Scan for the cell matching the given text and deliver its (x, y) coordinate at center. 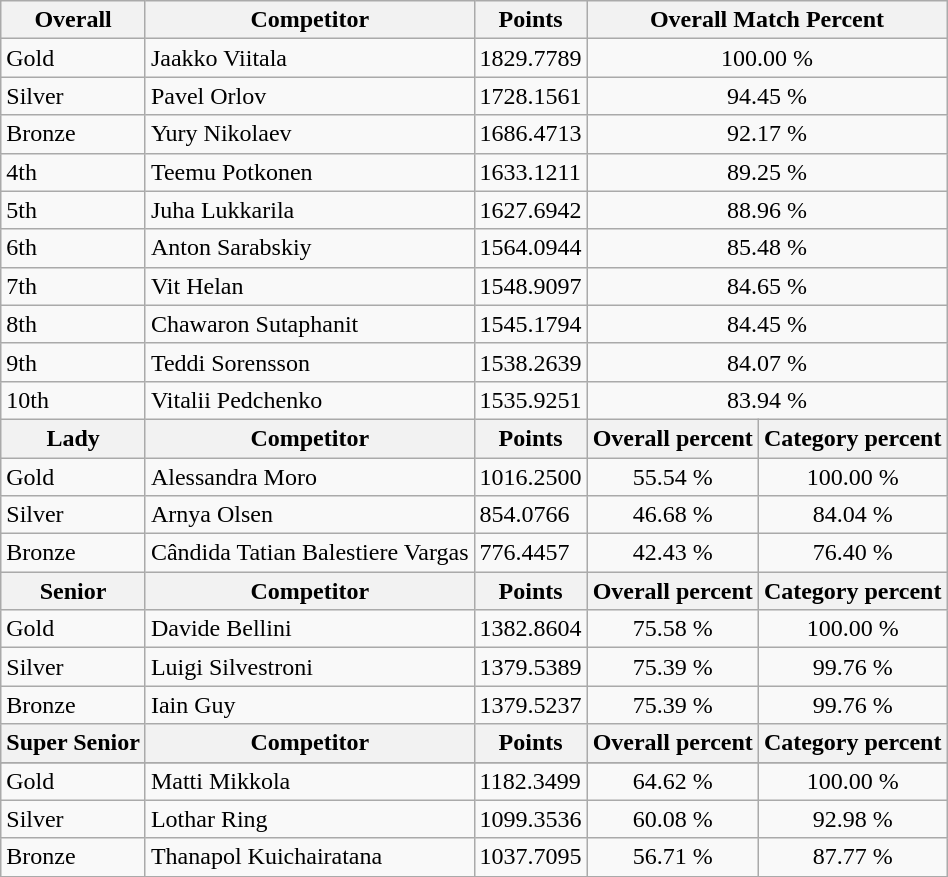
Iain Guy (310, 705)
1099.3536 (530, 819)
87.77 % (852, 857)
1728.1561 (530, 96)
60.08 % (672, 819)
10th (74, 400)
6th (74, 248)
92.17 % (767, 134)
1535.9251 (530, 400)
Teddi Sorensson (310, 362)
776.4457 (530, 553)
1538.2639 (530, 362)
Super Senior (74, 743)
76.40 % (852, 553)
Overall Match Percent (767, 20)
Vit Helan (310, 286)
1564.0944 (530, 248)
Teemu Potkonen (310, 172)
89.25 % (767, 172)
1627.6942 (530, 210)
42.43 % (672, 553)
Pavel Orlov (310, 96)
Davide Bellini (310, 629)
1382.8604 (530, 629)
64.62 % (672, 781)
92.98 % (852, 819)
88.96 % (767, 210)
4th (74, 172)
83.94 % (767, 400)
94.45 % (767, 96)
Thanapol Kuichairatana (310, 857)
Lothar Ring (310, 819)
Overall (74, 20)
84.07 % (767, 362)
Anton Sarabskiy (310, 248)
1379.5389 (530, 667)
85.48 % (767, 248)
84.45 % (767, 324)
1182.3499 (530, 781)
5th (74, 210)
Chawaron Sutaphanit (310, 324)
1016.2500 (530, 477)
56.71 % (672, 857)
Cândida Tatian Balestiere Vargas (310, 553)
Yury Nikolaev (310, 134)
Jaakko Viitala (310, 58)
Alessandra Moro (310, 477)
7th (74, 286)
75.58 % (672, 629)
Arnya Olsen (310, 515)
84.04 % (852, 515)
55.54 % (672, 477)
854.0766 (530, 515)
1633.1211 (530, 172)
Luigi Silvestroni (310, 667)
46.68 % (672, 515)
1548.9097 (530, 286)
1829.7789 (530, 58)
1379.5237 (530, 705)
Vitalii Pedchenko (310, 400)
Lady (74, 438)
Senior (74, 591)
Juha Lukkarila (310, 210)
1037.7095 (530, 857)
9th (74, 362)
1686.4713 (530, 134)
1545.1794 (530, 324)
8th (74, 324)
Matti Mikkola (310, 781)
84.65 % (767, 286)
